Identify which cell holds the provided text, then report its (x, y) central coordinate. 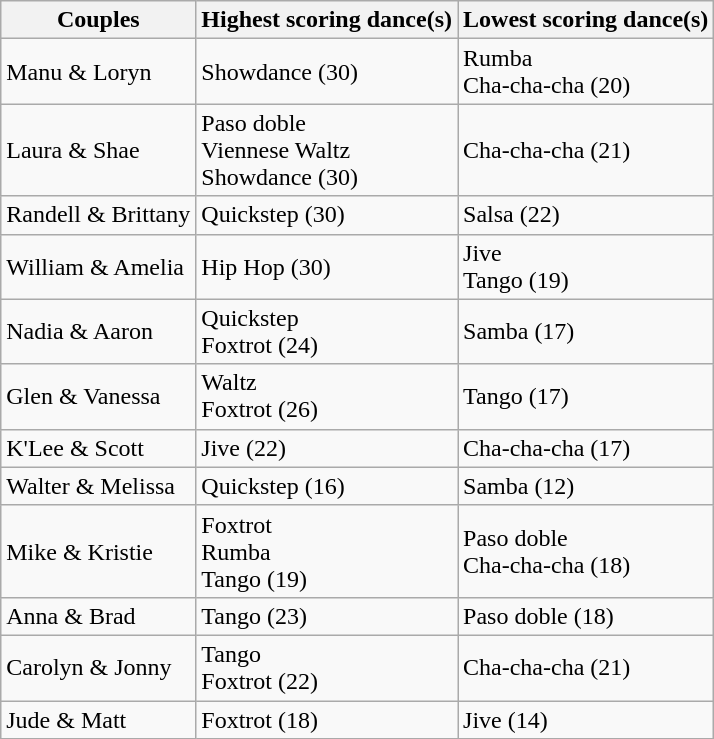
Foxtrot (18) (327, 719)
Samba (17) (586, 332)
Randell & Brittany (98, 215)
Mike & Kristie (98, 551)
QuickstepFoxtrot (24) (327, 332)
Manu & Loryn (98, 72)
Tango (17) (586, 396)
Jive (22) (327, 448)
Tango (23) (327, 616)
Paso dobleViennese WaltzShowdance (30) (327, 150)
Nadia & Aaron (98, 332)
Carolyn & Jonny (98, 668)
Laura & Shae (98, 150)
Jude & Matt (98, 719)
Cha-cha-cha (17) (586, 448)
Couples (98, 20)
FoxtrotRumbaTango (19) (327, 551)
Quickstep (16) (327, 486)
Glen & Vanessa (98, 396)
Quickstep (30) (327, 215)
Paso dobleCha-cha-cha (18) (586, 551)
Hip Hop (30) (327, 266)
TangoFoxtrot (22) (327, 668)
Highest scoring dance(s) (327, 20)
WaltzFoxtrot (26) (327, 396)
Samba (12) (586, 486)
Anna & Brad (98, 616)
William & Amelia (98, 266)
Lowest scoring dance(s) (586, 20)
Walter & Melissa (98, 486)
RumbaCha-cha-cha (20) (586, 72)
K'Lee & Scott (98, 448)
Showdance (30) (327, 72)
Salsa (22) (586, 215)
Paso doble (18) (586, 616)
JiveTango (19) (586, 266)
Jive (14) (586, 719)
